Search for the cell housing the specified text and yield its [X, Y] center coordinate. 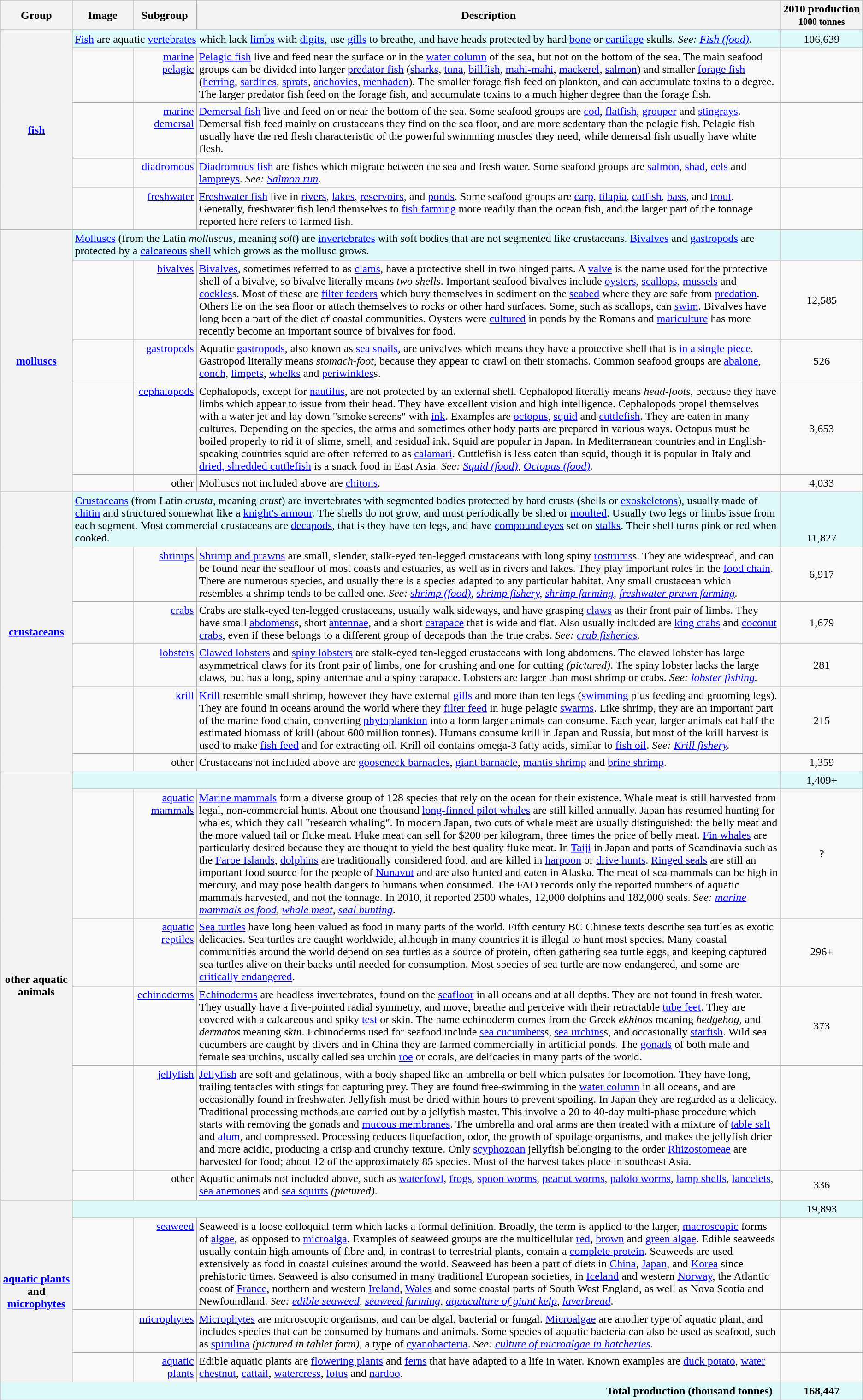
373 [822, 1026]
Image [102, 16]
fish [36, 130]
1,409+ [822, 780]
molluscs [36, 361]
other aquatic animals [36, 986]
cephalopods [165, 428]
Description [489, 16]
106,639 [822, 39]
Crustaceans not included above are gooseneck barnacles, giant barnacle, mantis shrimp and brine shrimp. [489, 763]
3,653 [822, 428]
11,827 [822, 519]
168,447 [822, 1391]
aquatic plants and microphytes [36, 1291]
seaweed [165, 1264]
shrimps [165, 574]
lobsters [165, 665]
Molluscs not included above are chitons. [489, 483]
Group [36, 16]
296+ [822, 952]
crustaceans [36, 631]
336 [822, 1185]
215 [822, 720]
marinepelagic [165, 76]
6,917 [822, 574]
diadromous [165, 172]
Diadromous fish are fishes which migrate between the sea and fresh water. Some seafood groups are salmon, shad, eels and lampreys. See: Salmon run. [489, 172]
marinedemersal [165, 130]
crabs [165, 623]
bivalves [165, 300]
Total production (thousand tonnes) [391, 1391]
freshwater [165, 209]
gastropods [165, 361]
526 [822, 361]
1,679 [822, 623]
2010 production1000 tonnes [822, 16]
aquatic reptiles [165, 952]
281 [822, 665]
aquatic plants [165, 1367]
jellyfish [165, 1118]
? [822, 853]
microphytes [165, 1331]
echinoderms [165, 1026]
19,893 [822, 1209]
1,359 [822, 763]
12,585 [822, 300]
aquatic mammals [165, 853]
krill [165, 720]
Subgroup [165, 16]
4,033 [822, 483]
